Locate the cell with the specified text and output its (X, Y) center coordinate. 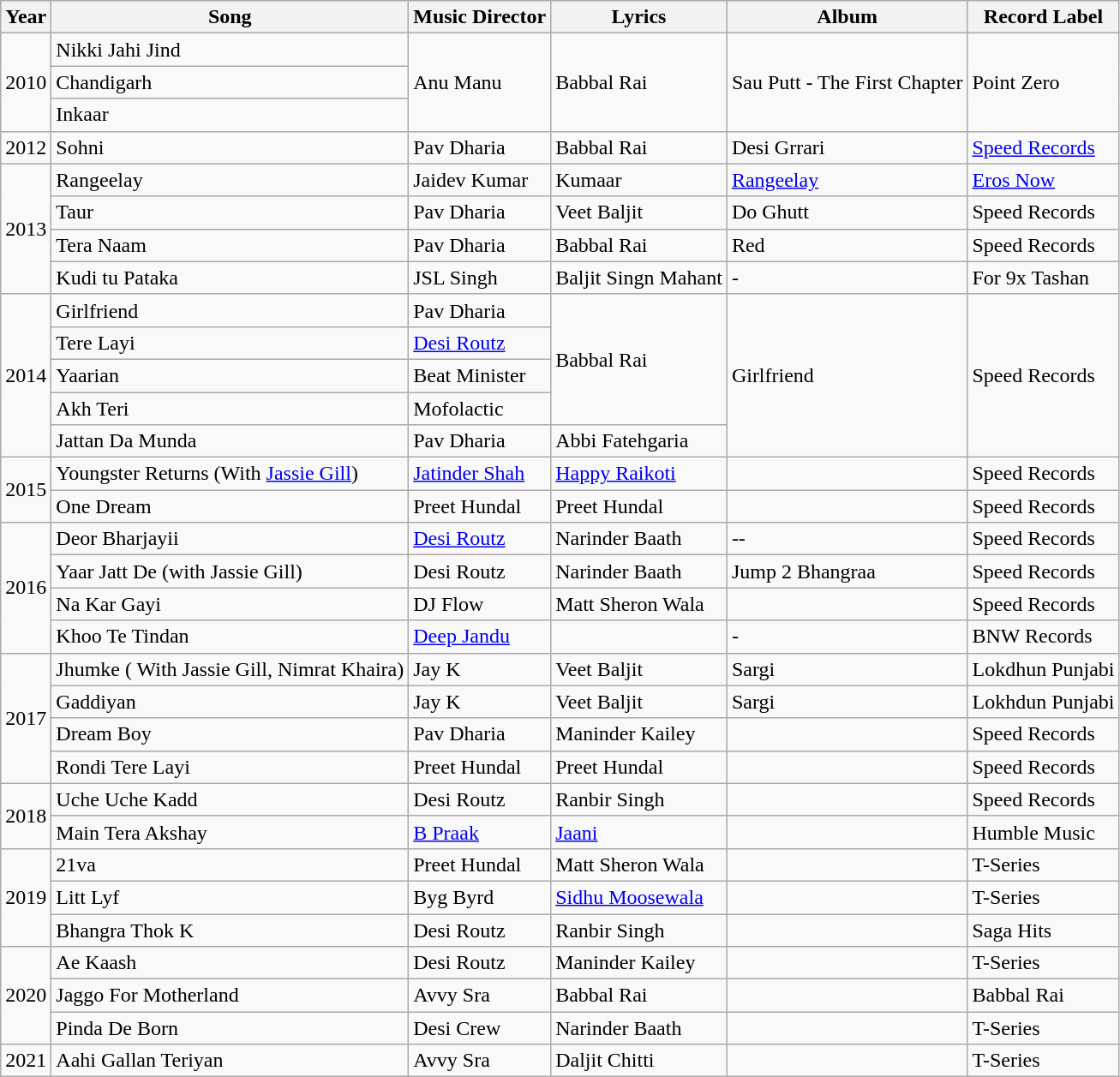
Byg Byrd (480, 897)
2014 (26, 375)
BNW Records (1044, 637)
Lyrics (639, 17)
Sohni (230, 147)
Year (26, 17)
2012 (26, 147)
Lokhdun Punjabi (1044, 702)
2016 (26, 588)
Na Kar Gayi (230, 604)
Anu Manu (480, 82)
Kumaar (639, 180)
Album (847, 17)
2019 (26, 897)
Dream Boy (230, 734)
Jaggo For Motherland (230, 996)
Akh Teri (230, 409)
Sau Putt - The First Chapter (847, 82)
Record Label (1044, 17)
Red (847, 245)
Tere Layi (230, 343)
2020 (26, 996)
B Praak (480, 832)
Song (230, 17)
Beat Minister (480, 375)
Do Ghutt (847, 212)
Mofolactic (480, 409)
2018 (26, 816)
Jump 2 Bhangraa (847, 571)
Yaar Jatt De (with Jassie Gill) (230, 571)
Lokdhun Punjabi (1044, 669)
Jattan Da Munda (230, 441)
Bhangra Thok K (230, 930)
Humble Music (1044, 832)
Pinda De Born (230, 1028)
Ae Kaash (230, 963)
Point Zero (1044, 82)
Kudi tu Pataka (230, 278)
Happy Raikoti (639, 474)
2015 (26, 490)
JSL Singh (480, 278)
Sidhu Moosewala (639, 897)
21va (230, 865)
Baljit Singn Mahant (639, 278)
2021 (26, 1061)
-- (847, 539)
Yaarian (230, 375)
Jhumke ( With Jassie Gill, Nimrat Khaira) (230, 669)
Rondi Tere Layi (230, 767)
Chandigarh (230, 82)
Litt Lyf (230, 897)
DJ Flow (480, 604)
2017 (26, 718)
Jatinder Shah (480, 474)
For 9x Tashan (1044, 278)
Uche Uche Kadd (230, 799)
Tera Naam (230, 245)
Jaani (639, 832)
Deep Jandu (480, 637)
Gaddiyan (230, 702)
Abbi Fatehgaria (639, 441)
Deor Bharjayii (230, 539)
Khoo Te Tindan (230, 637)
Daljit Chitti (639, 1061)
Nikki Jahi Jind (230, 50)
Music Director (480, 17)
Desi Grrari (847, 147)
Main Tera Akshay (230, 832)
2013 (26, 229)
Aahi Gallan Teriyan (230, 1061)
Inkaar (230, 115)
2010 (26, 82)
Jaidev Kumar (480, 180)
Eros Now (1044, 180)
Desi Crew (480, 1028)
Youngster Returns (With Jassie Gill) (230, 474)
One Dream (230, 506)
Taur (230, 212)
Saga Hits (1044, 930)
